Locate the cell with the specified text and output its [X, Y] center coordinate. 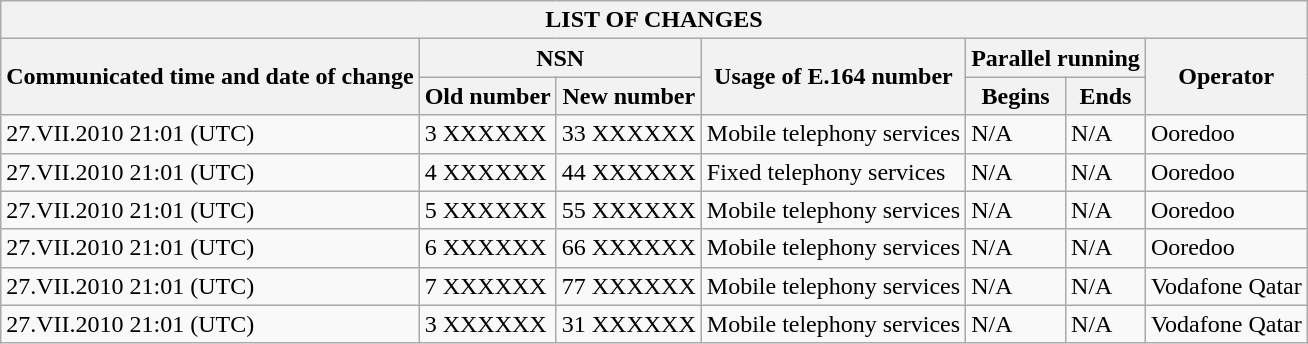
Ends [1106, 96]
Communicated time and date of change [210, 77]
Begins [1016, 96]
55 XXXXXX [628, 210]
66 XXXXXX [628, 248]
44 XXXXXX [628, 172]
Usage of E.164 number [833, 77]
Operator [1226, 77]
77 XXXXXX [628, 286]
7 XXXXXX [488, 286]
31 XXXXXX [628, 324]
Fixed telephony services [833, 172]
New number [628, 96]
5 XXXXXX [488, 210]
4 XXXXXX [488, 172]
Parallel running [1056, 58]
Old number [488, 96]
6 XXXXXX [488, 248]
33 XXXXXX [628, 134]
NSN [560, 58]
LIST OF CHANGES [654, 20]
